For the text-containing cell, return its midpoint in (x, y) coordinate format. 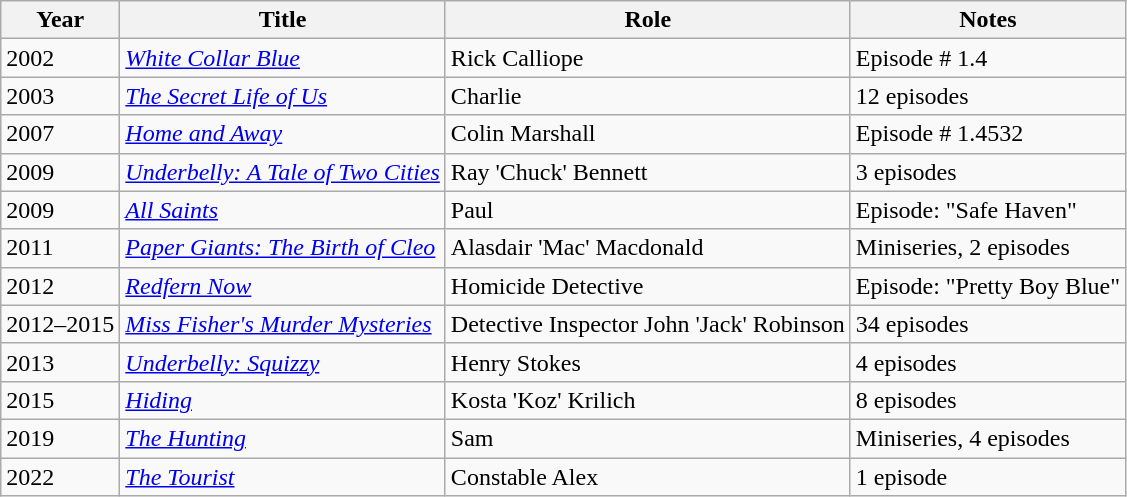
Role (648, 20)
Rick Calliope (648, 58)
3 episodes (988, 172)
Episode: "Pretty Boy Blue" (988, 286)
Paul (648, 210)
4 episodes (988, 362)
2013 (60, 362)
Underbelly: Squizzy (283, 362)
Kosta 'Koz' Krilich (648, 400)
12 episodes (988, 96)
2019 (60, 438)
2022 (60, 477)
The Tourist (283, 477)
Title (283, 20)
Redfern Now (283, 286)
Episode # 1.4 (988, 58)
Miniseries, 2 episodes (988, 248)
Episode # 1.4532 (988, 134)
Year (60, 20)
Sam (648, 438)
Underbelly: A Tale of Two Cities (283, 172)
34 episodes (988, 324)
The Hunting (283, 438)
The Secret Life of Us (283, 96)
Constable Alex (648, 477)
1 episode (988, 477)
2011 (60, 248)
Paper Giants: The Birth of Cleo (283, 248)
Episode: "Safe Haven" (988, 210)
2012–2015 (60, 324)
2003 (60, 96)
White Collar Blue (283, 58)
Homicide Detective (648, 286)
Hiding (283, 400)
Alasdair 'Mac' Macdonald (648, 248)
2007 (60, 134)
8 episodes (988, 400)
Charlie (648, 96)
Notes (988, 20)
Henry Stokes (648, 362)
2002 (60, 58)
All Saints (283, 210)
Home and Away (283, 134)
Miss Fisher's Murder Mysteries (283, 324)
Detective Inspector John 'Jack' Robinson (648, 324)
Colin Marshall (648, 134)
2015 (60, 400)
2012 (60, 286)
Miniseries, 4 episodes (988, 438)
Ray 'Chuck' Bennett (648, 172)
